Find where the given text appears and provide that cell's center as (x, y) coordinate. 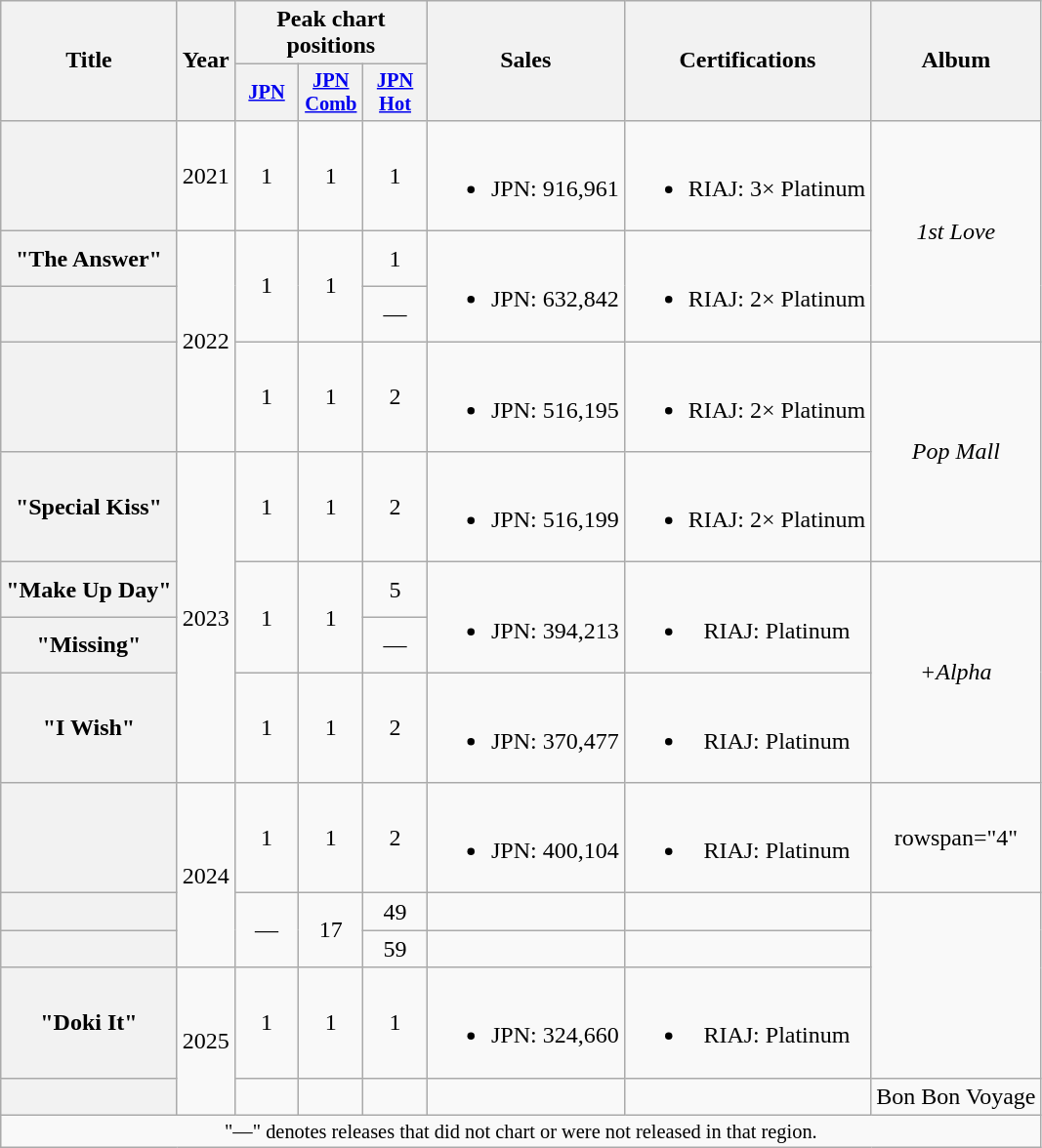
JPN: 394,213 (525, 617)
Bon Bon Voyage (956, 1096)
"Special Kiss" (89, 508)
"Missing" (89, 644)
Certifications (748, 61)
"Doki It" (89, 1023)
2024 (205, 875)
5 (396, 590)
Peak chart positions (330, 33)
"I Wish" (89, 728)
JPNHot (396, 93)
2022 (205, 342)
"—" denotes releases that did not chart or were not released in that region. (521, 1131)
49 (396, 912)
Title (89, 61)
2021 (205, 176)
2025 (205, 1041)
2023 (205, 617)
JPN: 516,195 (525, 396)
JPN: 324,660 (525, 1023)
Pop Mall (956, 452)
Sales (525, 61)
1st Love (956, 230)
+Alpha (956, 673)
JPN: 632,842 (525, 287)
59 (396, 949)
"Make Up Day" (89, 590)
17 (331, 930)
JPN: 400,104 (525, 838)
JPN: 370,477 (525, 728)
"The Answer" (89, 260)
RIAJ: 3× Platinum (748, 176)
JPN: 916,961 (525, 176)
Year (205, 61)
Album (956, 61)
JPNComb (331, 93)
JPN: 516,199 (525, 508)
rowspan="4" (956, 838)
JPN (267, 93)
